Find where the given text appears and provide that cell's center as (x, y) coordinate. 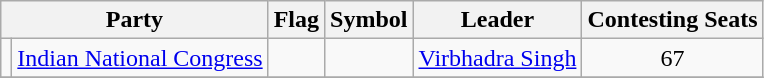
Indian National Congress (140, 58)
Party (134, 20)
Symbol (369, 20)
Contesting Seats (672, 20)
Virbhadra Singh (498, 58)
67 (672, 58)
Leader (498, 20)
Flag (296, 20)
